Identify which cell holds the provided text, then report its [X, Y] central coordinate. 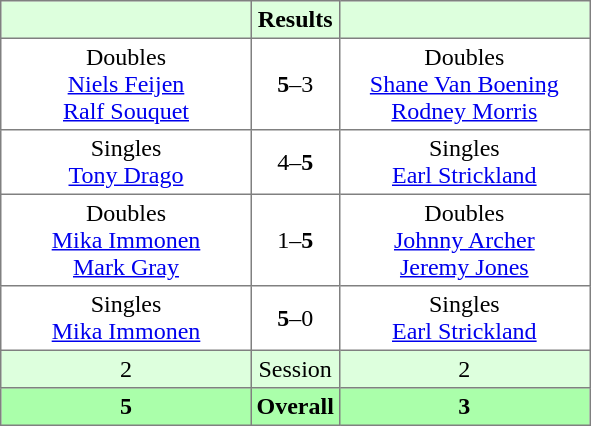
1–5 [295, 240]
5 [126, 407]
DoublesShane Van BoeningRodney Morris [464, 84]
Session [295, 369]
Overall [295, 407]
SinglesTony Drago [126, 162]
4–5 [295, 162]
DoublesJohnny ArcherJeremy Jones [464, 240]
5–0 [295, 318]
Results [295, 20]
SinglesMika Immonen [126, 318]
DoublesNiels FeijenRalf Souquet [126, 84]
DoublesMika ImmonenMark Gray [126, 240]
3 [464, 407]
5–3 [295, 84]
